Capture the cell that displays the provided text and extract its [X, Y] central coordinate. 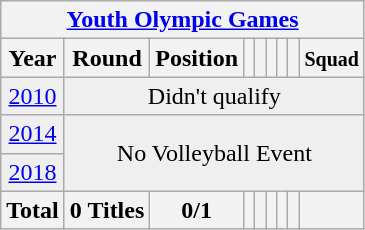
Round [107, 58]
0 Titles [107, 210]
No Volleyball Event [214, 153]
Total [33, 210]
2014 [33, 134]
Year [33, 58]
Youth Olympic Games [183, 20]
2018 [33, 172]
2010 [33, 96]
Didn't qualify [214, 96]
Position [197, 58]
Squad [332, 58]
0/1 [197, 210]
